Return (x, y) of the center of cell containing provided text 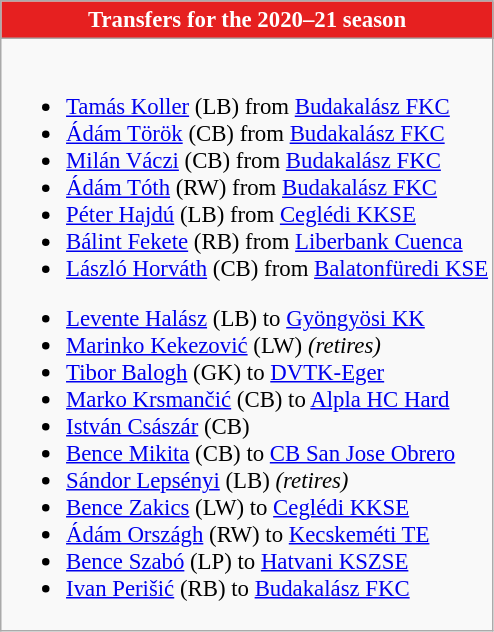
Transfers for the 2020–21 season (248, 20)
